Determine the [x, y] coordinate at the center of the cell enclosing the given text.  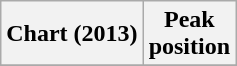
Chart (2013) [72, 34]
Peak position [189, 34]
